Extract the (X, Y) coordinate from the center of the cell holding the provided text.  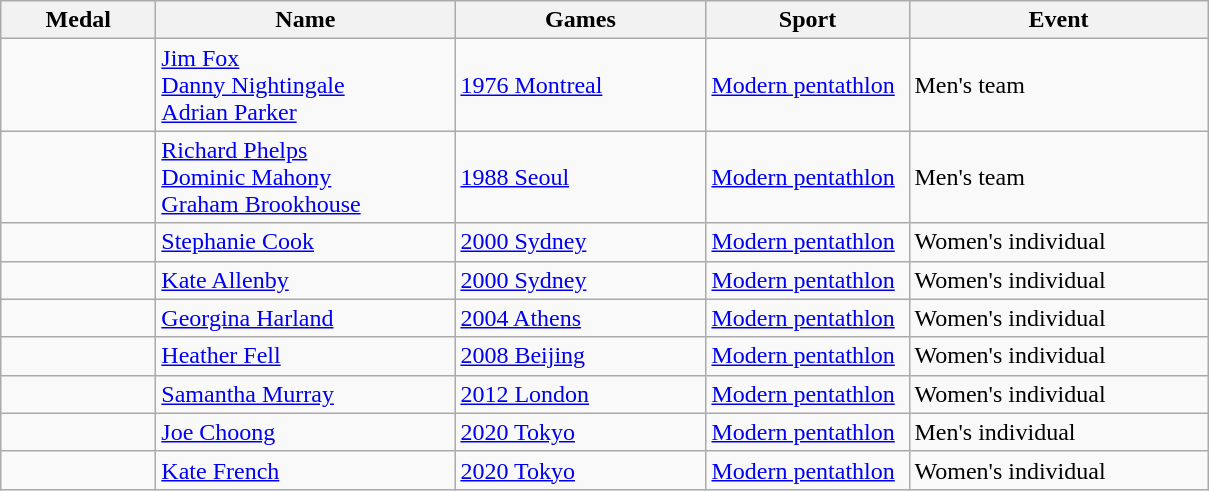
Men's individual (1058, 432)
1976 Montreal (580, 85)
Event (1058, 20)
2004 Athens (580, 318)
Medal (78, 20)
Samantha Murray (306, 394)
2008 Beijing (580, 356)
Stephanie Cook (306, 242)
Sport (808, 20)
Jim FoxDanny NightingaleAdrian Parker (306, 85)
Georgina Harland (306, 318)
Name (306, 20)
Joe Choong (306, 432)
Kate French (306, 470)
2012 London (580, 394)
Richard PhelpsDominic Mahony Graham Brookhouse (306, 177)
1988 Seoul (580, 177)
Kate Allenby (306, 280)
Heather Fell (306, 356)
Games (580, 20)
